Return (x, y) of the center of cell containing provided text 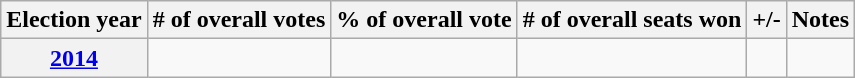
# of overall votes (239, 20)
Election year (74, 20)
2014 (74, 58)
# of overall seats won (632, 20)
Notes (820, 20)
+/- (766, 20)
% of overall vote (424, 20)
